Return [X, Y] of the center of cell containing provided text 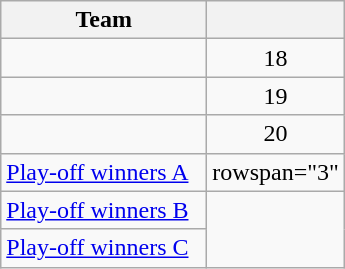
19 [276, 96]
Play-off winners B [104, 210]
Play-off winners A [104, 172]
Team [104, 20]
18 [276, 58]
Play-off winners C [104, 248]
20 [276, 134]
rowspan="3" [276, 172]
